From the cell containing the given text, extract its center point as [x, y] coordinate. 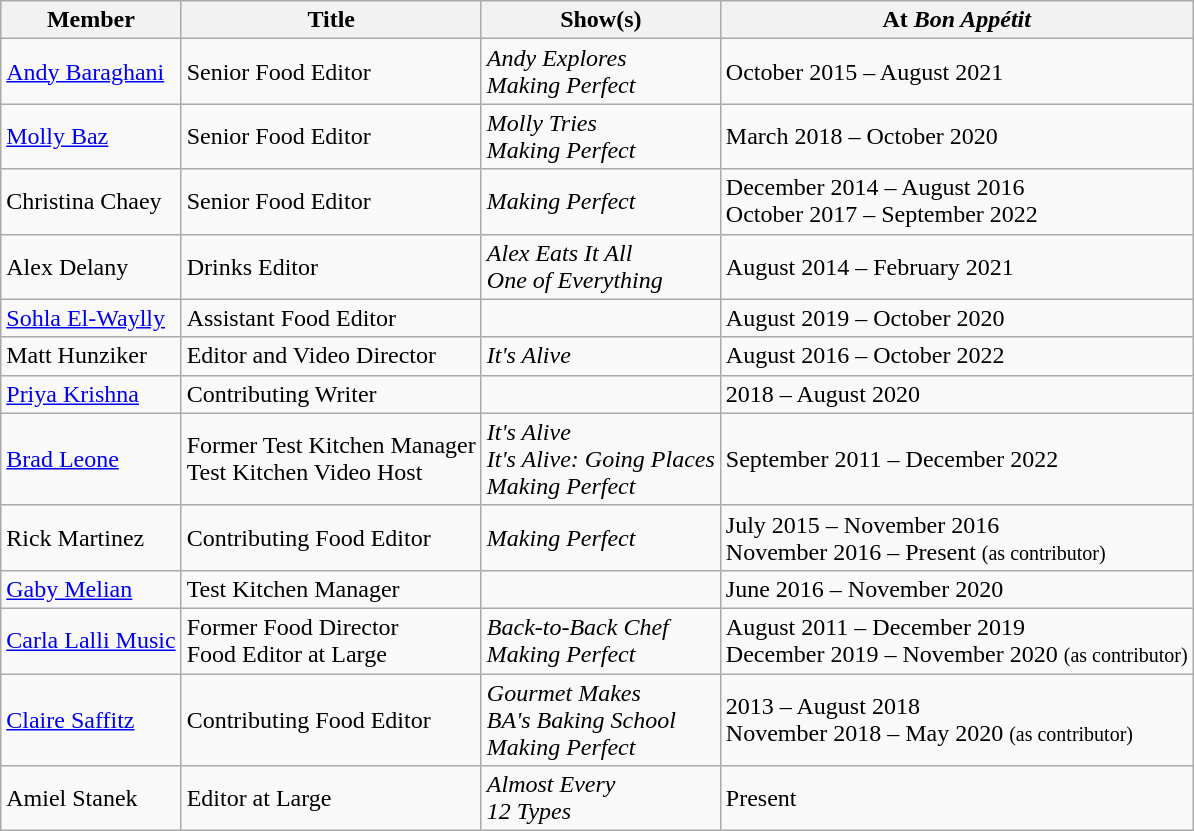
Gourmet MakesBA's Baking SchoolMaking Perfect [600, 720]
2018 – August 2020 [956, 394]
Drinks Editor [331, 266]
Present [956, 798]
Amiel Stanek [91, 798]
Andy Baraghani [91, 72]
Former Food DirectorFood Editor at Large [331, 640]
Editor and Video Director [331, 356]
Almost Every12 Types [600, 798]
Rick Martinez [91, 538]
Claire Saffitz [91, 720]
Contributing Writer [331, 394]
Alex Eats It AllOne of Everything [600, 266]
July 2015 – November 2016November 2016 – Present (as contributor) [956, 538]
Member [91, 20]
Editor at Large [331, 798]
At Bon Appétit [956, 20]
October 2015 – August 2021 [956, 72]
August 2011 – December 2019December 2019 – November 2020 (as contributor) [956, 640]
Title [331, 20]
March 2018 – October 2020 [956, 136]
September 2011 – December 2022 [956, 459]
Show(s) [600, 20]
Brad Leone [91, 459]
December 2014 – August 2016October 2017 – September 2022 [956, 202]
It's Alive [600, 356]
Gaby Melian [91, 589]
Christina Chaey [91, 202]
Former Test Kitchen ManagerTest Kitchen Video Host [331, 459]
Molly Baz [91, 136]
It's AliveIt's Alive: Going PlacesMaking Perfect [600, 459]
August 2019 – October 2020 [956, 318]
August 2014 – February 2021 [956, 266]
Carla Lalli Music [91, 640]
Andy ExploresMaking Perfect [600, 72]
Alex Delany [91, 266]
Test Kitchen Manager [331, 589]
Sohla El-Waylly [91, 318]
Back-to-Back ChefMaking Perfect [600, 640]
2013 – August 2018November 2018 – May 2020 (as contributor) [956, 720]
Priya Krishna [91, 394]
Matt Hunziker [91, 356]
August 2016 – October 2022 [956, 356]
Assistant Food Editor [331, 318]
June 2016 – November 2020 [956, 589]
Molly TriesMaking Perfect [600, 136]
